Return the [x, y] coordinate for the center point of the cell that contains the specified text.  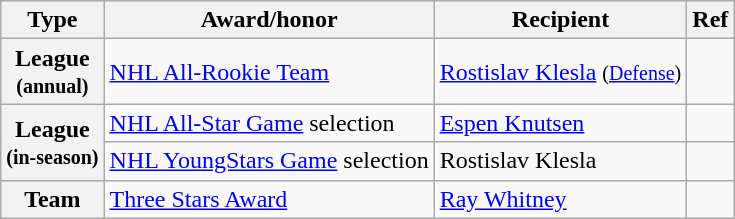
NHL All-Star Game selection [269, 123]
Ray Whitney [560, 199]
Team [52, 199]
Three Stars Award [269, 199]
Rostislav Klesla (Defense) [560, 72]
Award/honor [269, 20]
Type [52, 20]
Ref [710, 20]
League(in-season) [52, 142]
NHL YoungStars Game selection [269, 161]
Espen Knutsen [560, 123]
Rostislav Klesla [560, 161]
NHL All-Rookie Team [269, 72]
League(annual) [52, 72]
Recipient [560, 20]
